Capture the cell that displays the provided text and extract its [x, y] central coordinate. 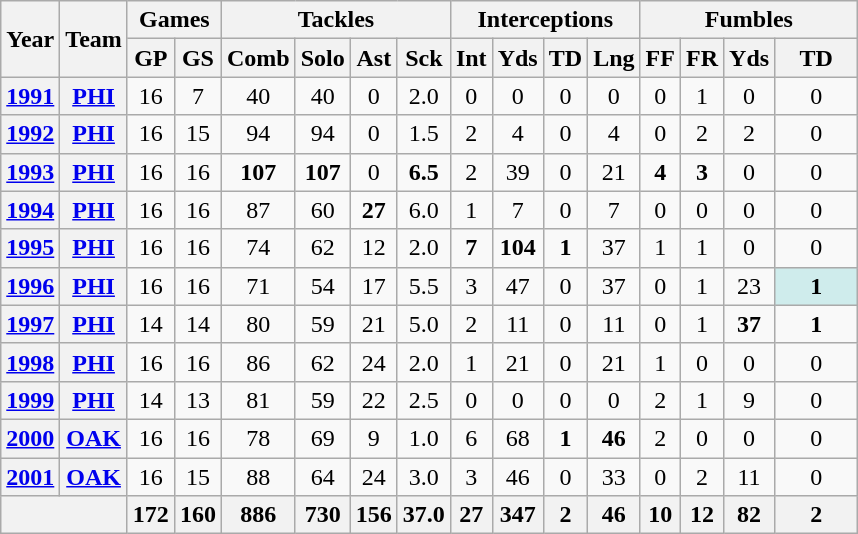
86 [258, 362]
1.5 [424, 134]
87 [258, 210]
81 [258, 400]
Fumbles [749, 20]
1993 [30, 172]
FR [702, 58]
64 [322, 477]
6.5 [424, 172]
60 [322, 210]
Ast [374, 58]
730 [322, 515]
47 [518, 286]
71 [258, 286]
2001 [30, 477]
GS [198, 58]
1998 [30, 362]
23 [750, 286]
6.0 [424, 210]
Year [30, 39]
2.5 [424, 400]
2000 [30, 438]
Sck [424, 58]
347 [518, 515]
37.0 [424, 515]
1995 [30, 248]
156 [374, 515]
3.0 [424, 477]
1991 [30, 96]
80 [258, 324]
17 [374, 286]
Games [174, 20]
78 [258, 438]
54 [322, 286]
886 [258, 515]
Tackles [336, 20]
1996 [30, 286]
74 [258, 248]
FF [660, 58]
39 [518, 172]
1.0 [424, 438]
69 [322, 438]
88 [258, 477]
Interceptions [545, 20]
22 [374, 400]
Int [471, 58]
6 [471, 438]
160 [198, 515]
1994 [30, 210]
1992 [30, 134]
172 [150, 515]
68 [518, 438]
5.5 [424, 286]
GP [150, 58]
Solo [322, 58]
Comb [258, 58]
82 [750, 515]
Lng [614, 58]
104 [518, 248]
Team [94, 39]
1999 [30, 400]
10 [660, 515]
33 [614, 477]
1997 [30, 324]
13 [198, 400]
5.0 [424, 324]
